Output the [x, y] coordinate of the center of the cell containing the given text.  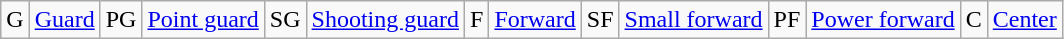
SF [600, 20]
Small forward [694, 20]
Power forward [883, 20]
F [476, 20]
Point guard [203, 20]
Guard [64, 20]
Center [1024, 20]
G [15, 20]
Shooting guard [385, 20]
SG [285, 20]
Forward [535, 20]
PG [121, 20]
PF [787, 20]
C [974, 20]
